Determine the (x, y) coordinate at the center of the cell enclosing the given text.  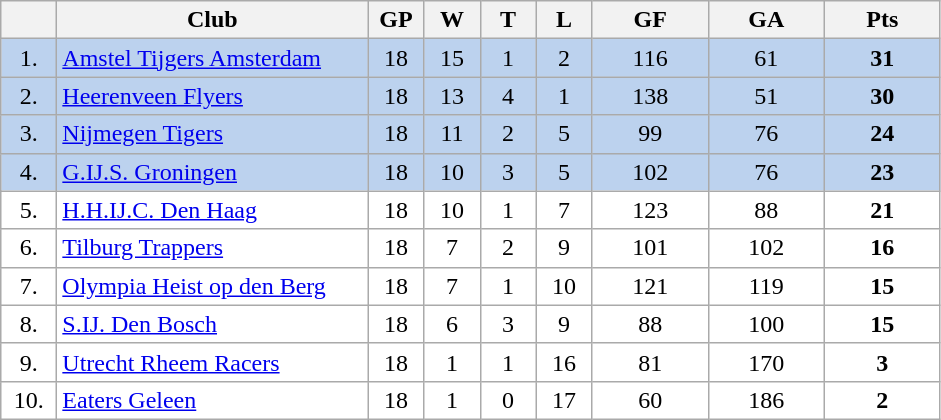
7. (29, 286)
H.H.IJ.C. Den Haag (212, 210)
121 (650, 286)
GA (766, 20)
L (564, 20)
17 (564, 400)
S.IJ. Den Bosch (212, 324)
60 (650, 400)
11 (452, 134)
Nijmegen Tigers (212, 134)
30 (882, 96)
Pts (882, 20)
Amstel Tijgers Amsterdam (212, 58)
6. (29, 248)
4. (29, 172)
Heerenveen Flyers (212, 96)
31 (882, 58)
GF (650, 20)
W (452, 20)
170 (766, 362)
186 (766, 400)
116 (650, 58)
0 (508, 400)
10. (29, 400)
Club (212, 20)
Olympia Heist op den Berg (212, 286)
24 (882, 134)
81 (650, 362)
6 (452, 324)
3. (29, 134)
Utrecht Rheem Racers (212, 362)
5. (29, 210)
GP (396, 20)
51 (766, 96)
T (508, 20)
23 (882, 172)
G.IJ.S. Groningen (212, 172)
21 (882, 210)
8. (29, 324)
101 (650, 248)
2. (29, 96)
123 (650, 210)
99 (650, 134)
61 (766, 58)
13 (452, 96)
4 (508, 96)
Tilburg Trappers (212, 248)
1. (29, 58)
Eaters Geleen (212, 400)
100 (766, 324)
9. (29, 362)
119 (766, 286)
138 (650, 96)
